From the cell containing the given text, extract its center point as [x, y] coordinate. 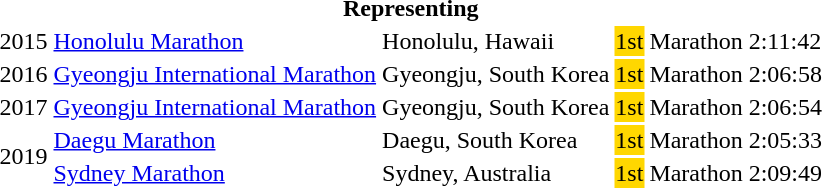
Daegu, South Korea [496, 140]
Honolulu, Hawaii [496, 41]
Honolulu Marathon [215, 41]
Sydney Marathon [215, 173]
Daegu Marathon [215, 140]
Sydney, Australia [496, 173]
